Capture the cell that displays the provided text and extract its (X, Y) central coordinate. 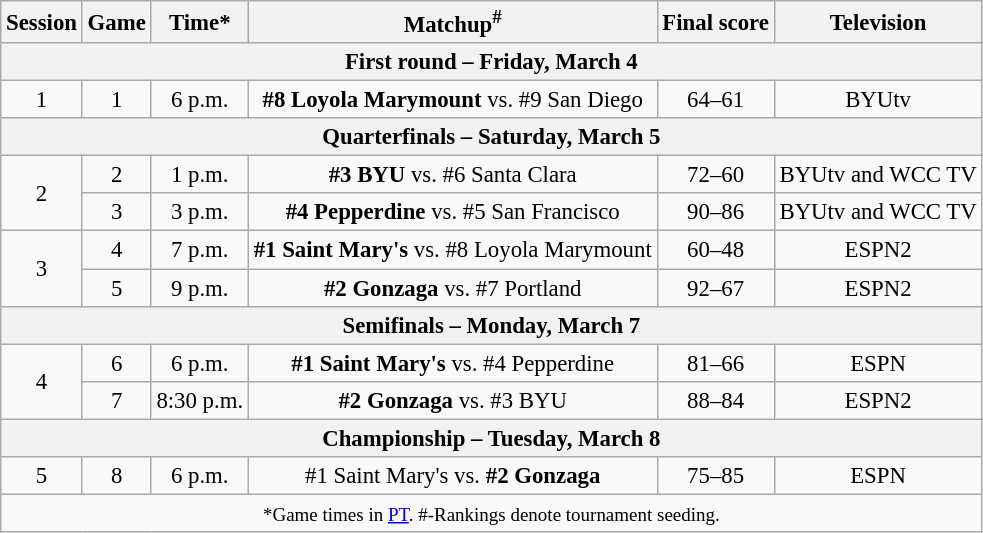
8 (116, 476)
Session (42, 22)
#3 BYU vs. #6 Santa Clara (452, 175)
*Game times in PT. #-Rankings denote tournament seeding. (492, 513)
BYUtv (878, 100)
7 p.m. (200, 250)
8:30 p.m. (200, 400)
72–60 (716, 175)
9 p.m. (200, 288)
Game (116, 22)
6 (116, 363)
3 p.m. (200, 213)
#8 Loyola Marymount vs. #9 San Diego (452, 100)
Time* (200, 22)
First round – Friday, March 4 (492, 62)
Matchup# (452, 22)
#1 Saint Mary's vs. #4 Pepperdine (452, 363)
90–86 (716, 213)
1 p.m. (200, 175)
#4 Pepperdine vs. #5 San Francisco (452, 213)
#1 Saint Mary's vs. #2 Gonzaga (452, 476)
92–67 (716, 288)
60–48 (716, 250)
Championship – Tuesday, March 8 (492, 438)
7 (116, 400)
#2 Gonzaga vs. #7 Portland (452, 288)
75–85 (716, 476)
Television (878, 22)
#2 Gonzaga vs. #3 BYU (452, 400)
88–84 (716, 400)
Semifinals – Monday, March 7 (492, 325)
Quarterfinals – Saturday, March 5 (492, 137)
Final score (716, 22)
81–66 (716, 363)
64–61 (716, 100)
#1 Saint Mary's vs. #8 Loyola Marymount (452, 250)
